Find where the given text appears and provide that cell's center as (x, y) coordinate. 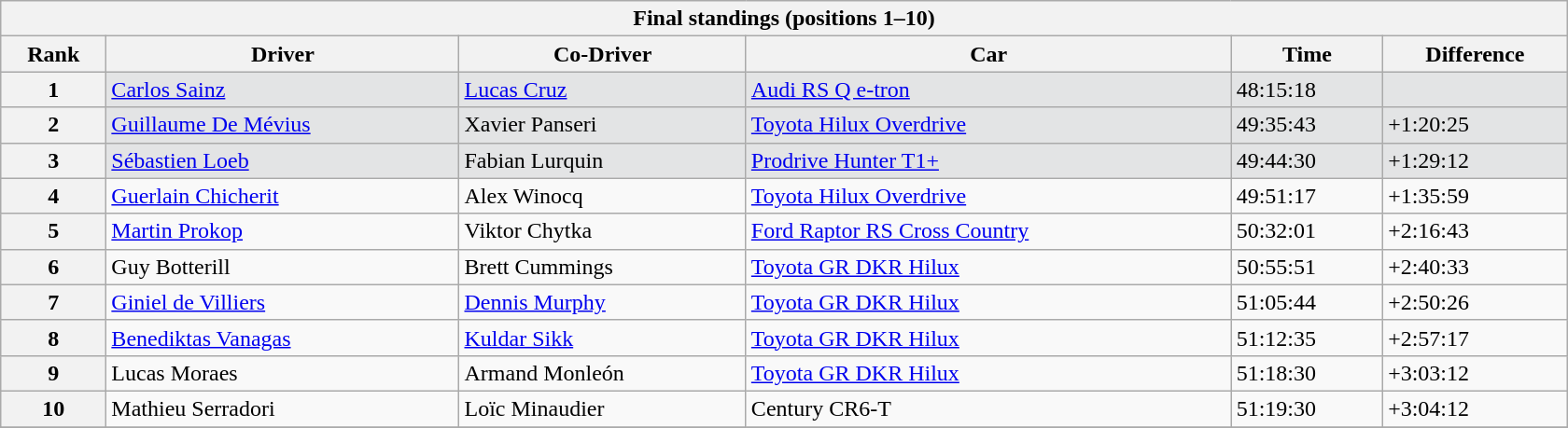
Guillaume De Mévius (283, 125)
+2:16:43 (1476, 231)
+1:35:59 (1476, 196)
Ford Raptor RS Cross Country (988, 231)
8 (54, 338)
Driver (283, 54)
Xavier Panseri (603, 125)
Mathieu Serradori (283, 408)
Fabian Lurquin (603, 160)
+3:04:12 (1476, 408)
Rank (54, 54)
50:32:01 (1307, 231)
+1:29:12 (1476, 160)
Alex Winocq (603, 196)
+2:50:26 (1476, 302)
48:15:18 (1307, 90)
50:55:51 (1307, 267)
Century CR6-T (988, 408)
Time (1307, 54)
10 (54, 408)
Benediktas Vanagas (283, 338)
Guy Botterill (283, 267)
+3:03:12 (1476, 373)
Carlos Sainz (283, 90)
51:12:35 (1307, 338)
Difference (1476, 54)
9 (54, 373)
4 (54, 196)
49:35:43 (1307, 125)
Prodrive Hunter T1+ (988, 160)
Kuldar Sikk (603, 338)
51:19:30 (1307, 408)
3 (54, 160)
Armand Monleón (603, 373)
Guerlain Chicherit (283, 196)
1 (54, 90)
Lucas Cruz (603, 90)
Viktor Chytka (603, 231)
Loïc Minaudier (603, 408)
49:51:17 (1307, 196)
51:05:44 (1307, 302)
+1:20:25 (1476, 125)
49:44:30 (1307, 160)
51:18:30 (1307, 373)
5 (54, 231)
Audi RS Q e-tron (988, 90)
Lucas Moraes (283, 373)
+2:57:17 (1476, 338)
Brett Cummings (603, 267)
Car (988, 54)
Co-Driver (603, 54)
Giniel de Villiers (283, 302)
Final standings (positions 1–10) (784, 19)
+2:40:33 (1476, 267)
6 (54, 267)
7 (54, 302)
Dennis Murphy (603, 302)
Martin Prokop (283, 231)
2 (54, 125)
Sébastien Loeb (283, 160)
